From the cell containing the given text, extract its center point as [x, y] coordinate. 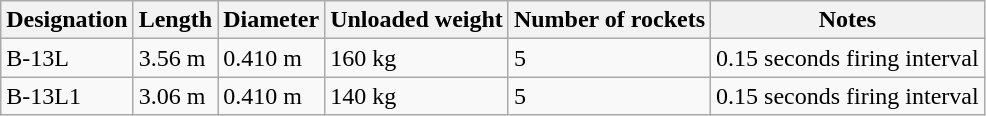
160 kg [417, 58]
3.06 m [175, 96]
Designation [67, 20]
Number of rockets [609, 20]
3.56 m [175, 58]
140 kg [417, 96]
Unloaded weight [417, 20]
Diameter [272, 20]
Length [175, 20]
B-13L [67, 58]
B-13L1 [67, 96]
Notes [848, 20]
